Capture the cell that displays the provided text and extract its (x, y) central coordinate. 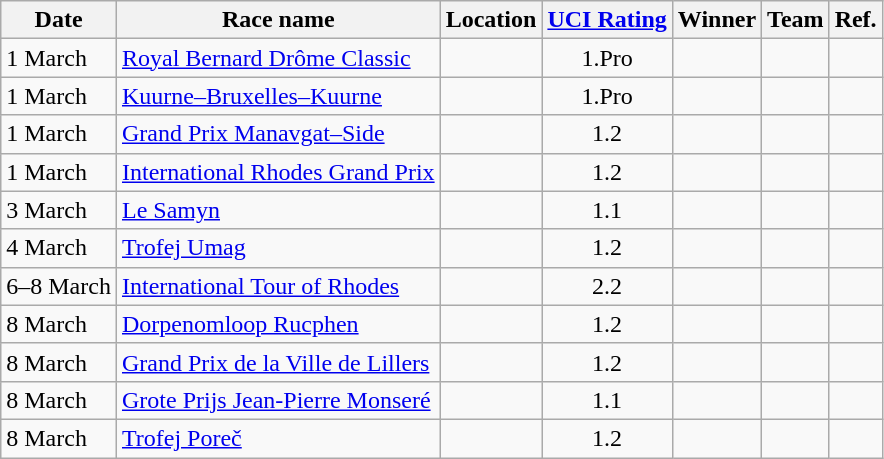
Team (796, 20)
Royal Bernard Drôme Classic (278, 58)
Date (59, 20)
Grote Prijs Jean-Pierre Monseré (278, 400)
Grand Prix Manavgat–Side (278, 134)
Location (491, 20)
Race name (278, 20)
International Rhodes Grand Prix (278, 172)
Trofej Poreč (278, 438)
3 March (59, 210)
4 March (59, 248)
Le Samyn (278, 210)
6–8 March (59, 286)
Dorpenomloop Rucphen (278, 324)
Ref. (856, 20)
Kuurne–Bruxelles–Kuurne (278, 96)
UCI Rating (607, 20)
Winner (716, 20)
Grand Prix de la Ville de Lillers (278, 362)
International Tour of Rhodes (278, 286)
Trofej Umag (278, 248)
2.2 (607, 286)
